For the text-containing cell, return its midpoint in [x, y] coordinate format. 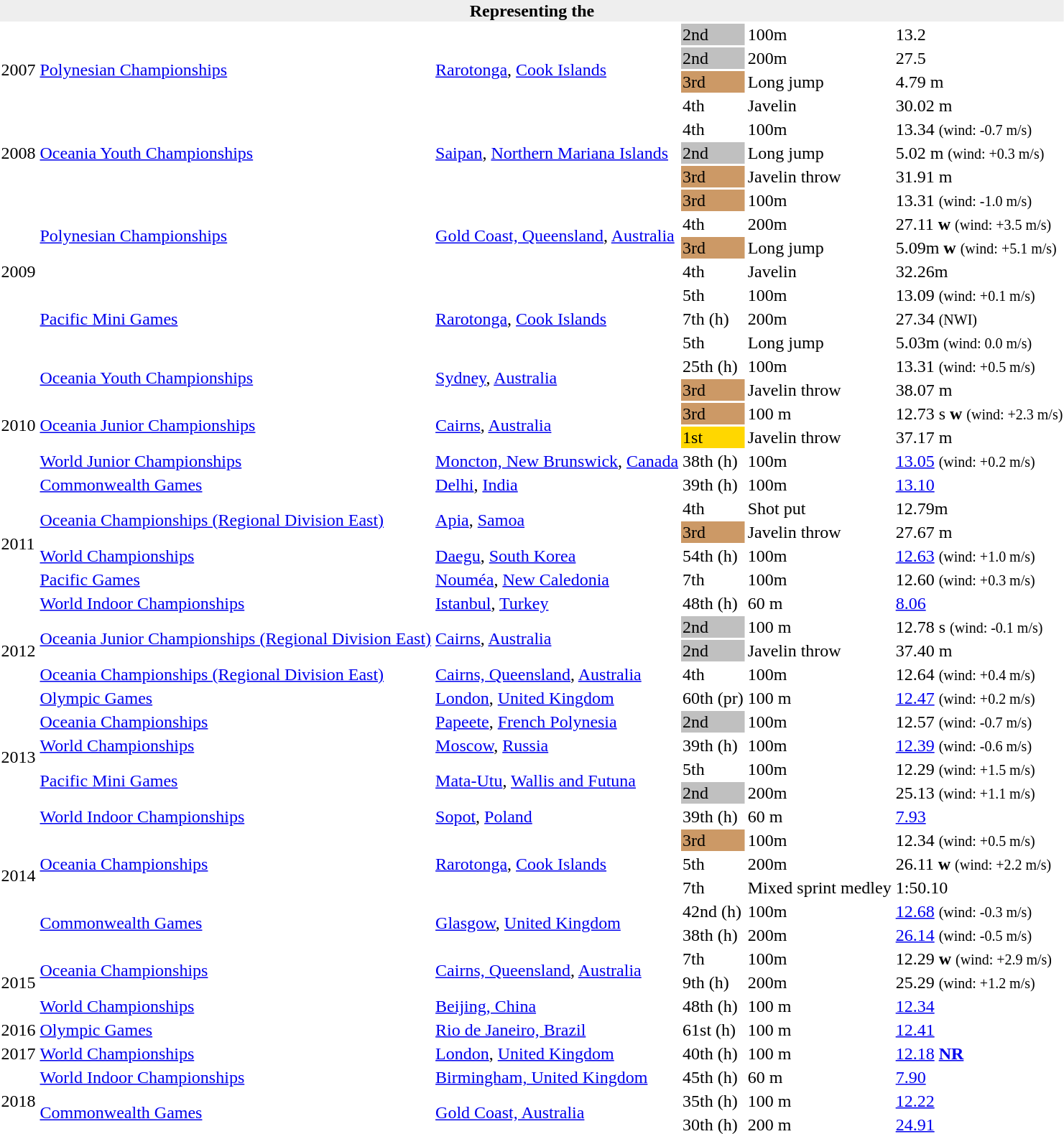
12.64 (wind: +0.4 m/s) [979, 674]
26.14 (wind: -0.5 m/s) [979, 935]
Oceania Junior Championships [236, 425]
12.22 [979, 1101]
Rio de Janeiro, Brazil [558, 1030]
Shot put [819, 508]
37.17 m [979, 437]
8.06 [979, 603]
2013 [19, 757]
35th (h) [713, 1101]
30.02 m [979, 106]
13.31 (wind: +0.5 m/s) [979, 366]
12.63 (wind: +1.0 m/s) [979, 556]
12.57 (wind: -0.7 m/s) [979, 722]
Istanbul, Turkey [558, 603]
Birmingham, United Kingdom [558, 1077]
Nouméa, New Caledonia [558, 580]
54th (h) [713, 556]
61st (h) [713, 1030]
9th (h) [713, 982]
38.07 m [979, 390]
12.73 s w (wind: +2.3 m/s) [979, 414]
Delhi, India [558, 485]
Papeete, French Polynesia [558, 722]
31.91 m [979, 177]
13.09 (wind: +0.1 m/s) [979, 295]
12.60 (wind: +0.3 m/s) [979, 580]
7th (h) [713, 319]
12.78 s (wind: -0.1 m/s) [979, 627]
12.68 (wind: -0.3 m/s) [979, 911]
12.34 [979, 1006]
Glasgow, United Kingdom [558, 924]
42nd (h) [713, 911]
2010 [19, 425]
2008 [19, 153]
12.34 (wind: +0.5 m/s) [979, 840]
13.31 (wind: -1.0 m/s) [979, 200]
25.13 (wind: +1.1 m/s) [979, 793]
Pacific Games [236, 580]
Saipan, Northern Mariana Islands [558, 153]
12.18 NR [979, 1054]
2016 [19, 1030]
27.5 [979, 58]
Mixed sprint medley [819, 888]
2011 [19, 544]
World Junior Championships [236, 461]
12.79m [979, 508]
32.26m [979, 271]
5.03m (wind: 0.0 m/s) [979, 343]
27.67 m [979, 532]
7.93 [979, 817]
Daegu, South Korea [558, 556]
Oceania Junior Championships (Regional Division East) [236, 639]
13.05 (wind: +0.2 m/s) [979, 461]
13.2 [979, 34]
27.11 w (wind: +3.5 m/s) [979, 224]
Sydney, Australia [558, 378]
Mata-Utu, Wallis and Futuna [558, 781]
7.90 [979, 1077]
25.29 (wind: +1.2 m/s) [979, 982]
13.10 [979, 485]
12.41 [979, 1030]
45th (h) [713, 1077]
Moscow, Russia [558, 745]
Apia, Samoa [558, 520]
2007 [19, 70]
2014 [19, 876]
Moncton, New Brunswick, Canada [558, 461]
Gold Coast, Queensland, Australia [558, 236]
37.40 m [979, 651]
27.34 (NWI) [979, 319]
4.79 m [979, 82]
2015 [19, 982]
12.29 (wind: +1.5 m/s) [979, 769]
2012 [19, 651]
2017 [19, 1054]
1st [713, 437]
Representing the [532, 11]
12.29 w (wind: +2.9 m/s) [979, 959]
60th (pr) [713, 698]
Sopot, Poland [558, 817]
12.39 (wind: -0.6 m/s) [979, 745]
40th (h) [713, 1054]
12.47 (wind: +0.2 m/s) [979, 698]
Beijing, China [558, 1006]
5.02 m (wind: +0.3 m/s) [979, 153]
26.11 w (wind: +2.2 m/s) [979, 864]
1:50.10 [979, 888]
5.09m w (wind: +5.1 m/s) [979, 248]
13.34 (wind: -0.7 m/s) [979, 129]
25th (h) [713, 366]
2009 [19, 271]
